Scan for the cell matching the given text and deliver its [X, Y] coordinate at center. 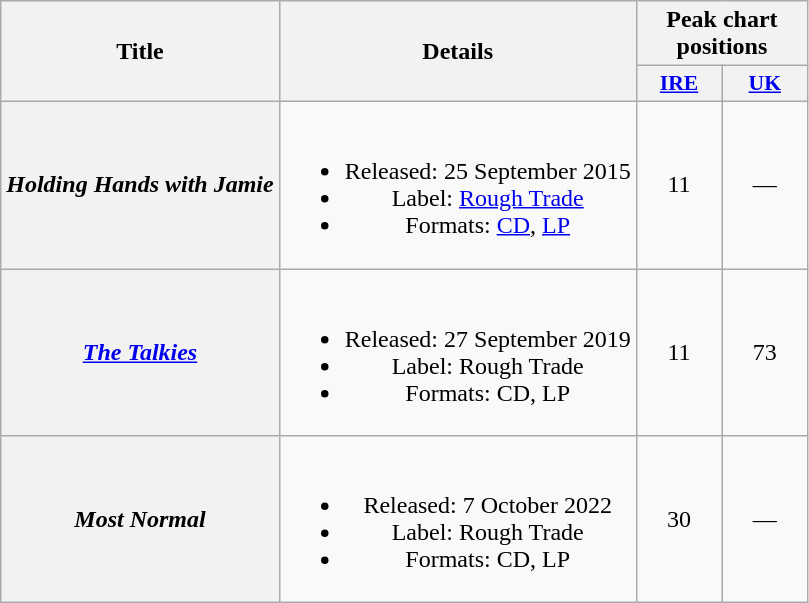
Released: 25 September 2015Label: Rough TradeFormats: CD, LP [458, 184]
Holding Hands with Jamie [140, 184]
Released: 27 September 2019Label: Rough TradeFormats: CD, LP [458, 352]
73 [765, 352]
Details [458, 52]
Released: 7 October 2022Label: Rough TradeFormats: CD, LP [458, 520]
Most Normal [140, 520]
UK [765, 84]
Peak chart positions [722, 34]
The Talkies [140, 352]
Title [140, 52]
30 [679, 520]
IRE [679, 84]
